Find where the given text appears and provide that cell's center as [x, y] coordinate. 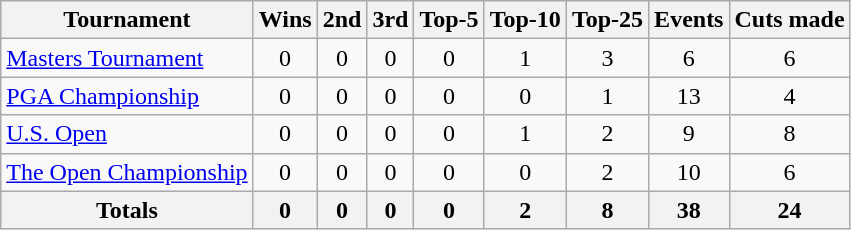
24 [790, 210]
Tournament [127, 20]
4 [790, 96]
Totals [127, 210]
Top-25 [607, 20]
Masters Tournament [127, 58]
Top-10 [525, 20]
13 [689, 96]
U.S. Open [127, 134]
10 [689, 172]
Wins [285, 20]
Top-5 [449, 20]
Events [689, 20]
Cuts made [790, 20]
The Open Championship [127, 172]
3 [607, 58]
3rd [390, 20]
PGA Championship [127, 96]
38 [689, 210]
9 [689, 134]
2nd [342, 20]
